Provide the (x, y) coordinate of the cell's center where the given text is located.  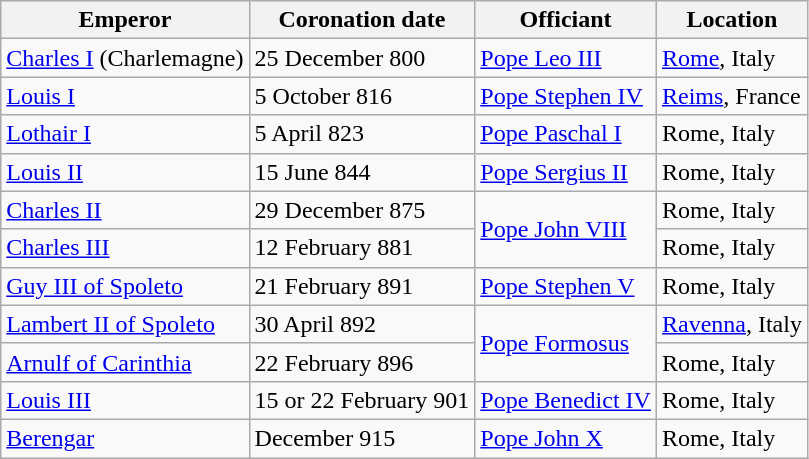
15 or 22 February 901 (362, 400)
Pope Benedict IV (566, 400)
22 February 896 (362, 362)
Charles III (125, 248)
Berengar (125, 438)
Emperor (125, 20)
Pope Leo III (566, 58)
Lothair I (125, 134)
Guy III of Spoleto (125, 286)
December 915 (362, 438)
Pope John X (566, 438)
5 April 823 (362, 134)
Arnulf of Carinthia (125, 362)
Coronation date (362, 20)
Reims, France (732, 96)
29 December 875 (362, 210)
12 February 881 (362, 248)
15 June 844 (362, 172)
Charles I (Charlemagne) (125, 58)
Charles II (125, 210)
Louis II (125, 172)
30 April 892 (362, 324)
21 February 891 (362, 286)
Location (732, 20)
Louis I (125, 96)
Pope Stephen IV (566, 96)
5 October 816 (362, 96)
Louis III (125, 400)
25 December 800 (362, 58)
Pope Paschal I (566, 134)
Pope Formosus (566, 343)
Officiant (566, 20)
Pope John VIII (566, 229)
Pope Stephen V (566, 286)
Pope Sergius II (566, 172)
Ravenna, Italy (732, 324)
Lambert II of Spoleto (125, 324)
